Determine the (X, Y) coordinate at the center of the cell enclosing the given text.  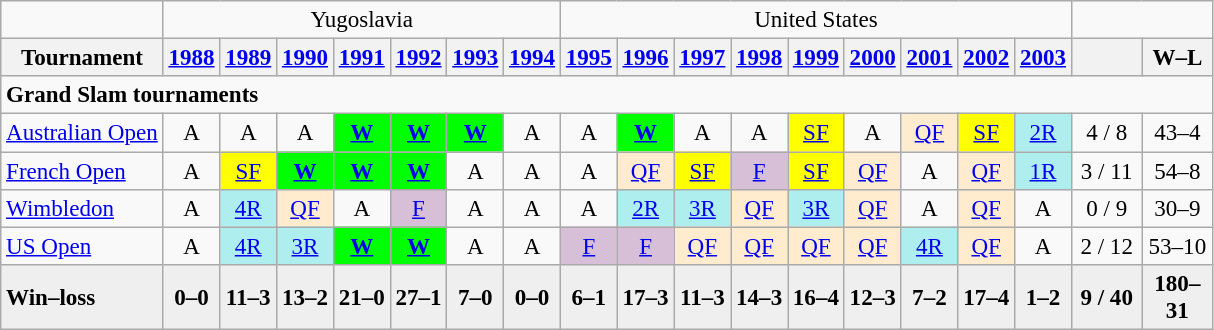
30–9 (1178, 209)
Yugoslavia (362, 20)
1991 (362, 58)
2 / 12 (1106, 246)
1997 (702, 58)
United States (816, 20)
1990 (306, 58)
Grand Slam tournaments (607, 95)
1996 (646, 58)
1994 (532, 58)
27–1 (418, 298)
1999 (816, 58)
Win–loss (82, 298)
21–0 (362, 298)
0 / 9 (1106, 209)
2001 (930, 58)
1R (1044, 171)
13–2 (306, 298)
1995 (588, 58)
1998 (760, 58)
US Open (82, 246)
54–8 (1178, 171)
French Open (82, 171)
180–31 (1178, 298)
14–3 (760, 298)
43–4 (1178, 133)
16–4 (816, 298)
6–1 (588, 298)
1988 (192, 58)
Wimbledon (82, 209)
1989 (248, 58)
2000 (872, 58)
12–3 (872, 298)
W–L (1178, 58)
17–3 (646, 298)
9 / 40 (1106, 298)
Tournament (82, 58)
2002 (986, 58)
1–2 (1044, 298)
1993 (476, 58)
17–4 (986, 298)
2003 (1044, 58)
7–2 (930, 298)
53–10 (1178, 246)
7–0 (476, 298)
Australian Open (82, 133)
4 / 8 (1106, 133)
3 / 11 (1106, 171)
1992 (418, 58)
